Identify which cell holds the provided text, then report its [x, y] central coordinate. 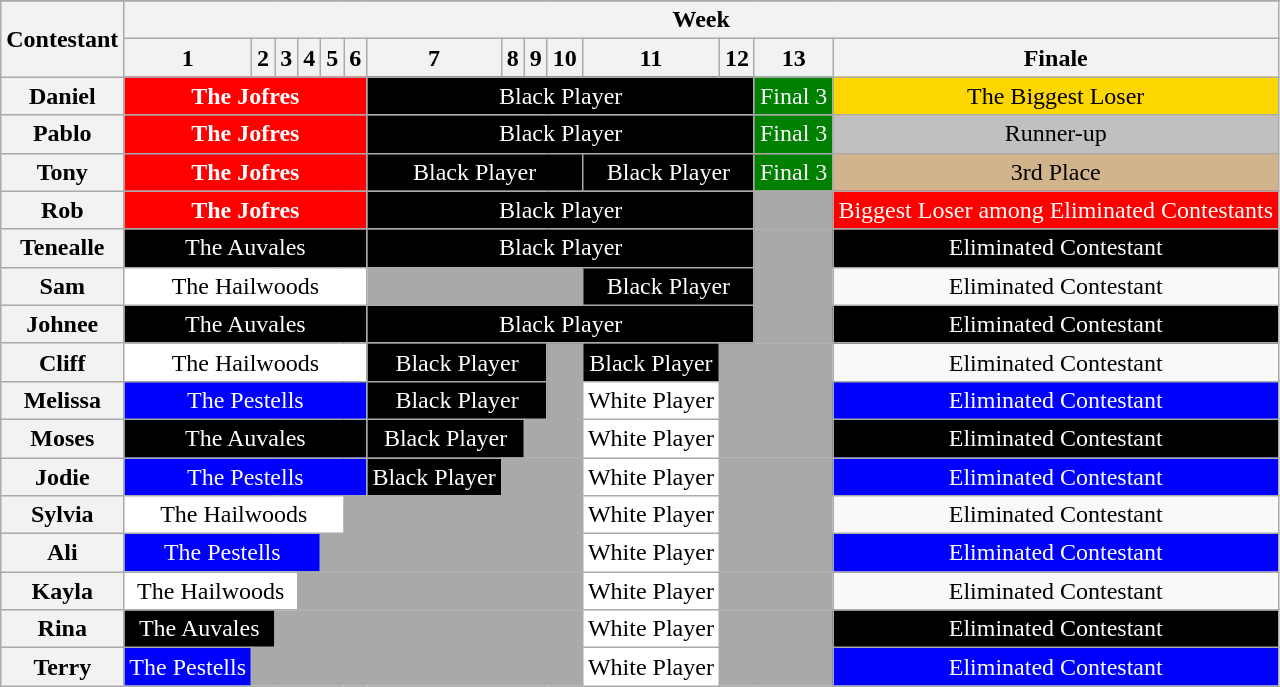
Finale [1056, 58]
Runner-up [1056, 134]
Biggest Loser among Eliminated Contestants [1056, 210]
Pablo [62, 134]
Johnee [62, 324]
8 [512, 58]
7 [434, 58]
11 [650, 58]
10 [564, 58]
Terry [62, 667]
Kayla [62, 591]
13 [793, 58]
2 [264, 58]
Week [702, 20]
Rob [62, 210]
3 [286, 58]
Ali [62, 553]
1 [188, 58]
9 [536, 58]
Daniel [62, 96]
4 [310, 58]
Sam [62, 286]
3rd Place [1056, 172]
Jodie [62, 477]
Contestant [62, 39]
Tony [62, 172]
The Biggest Loser [1056, 96]
Sylvia [62, 515]
6 [356, 58]
Rina [62, 629]
12 [736, 58]
Cliff [62, 362]
Melissa [62, 400]
5 [332, 58]
Tenealle [62, 248]
Moses [62, 438]
